From the cell containing the given text, extract its center point as [x, y] coordinate. 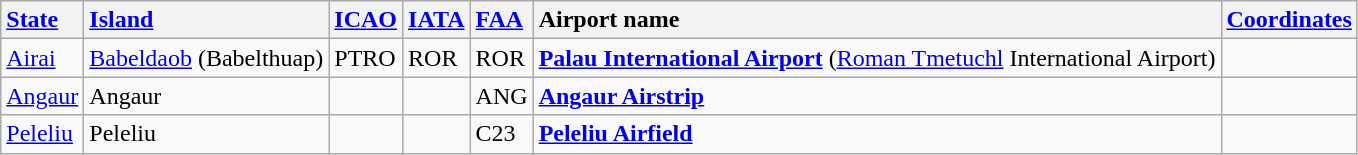
Coordinates [1289, 20]
C23 [502, 134]
Angaur Airstrip [877, 96]
Island [206, 20]
Airport name [877, 20]
Airai [42, 58]
State [42, 20]
FAA [502, 20]
Palau International Airport (Roman Tmetuchl International Airport) [877, 58]
PTRO [366, 58]
ANG [502, 96]
IATA [437, 20]
ICAO [366, 20]
Babeldaob (Babelthuap) [206, 58]
Peleliu Airfield [877, 134]
